Pinpoint the cell where the given text exists, returning its [X, Y] midpoint coordinate. 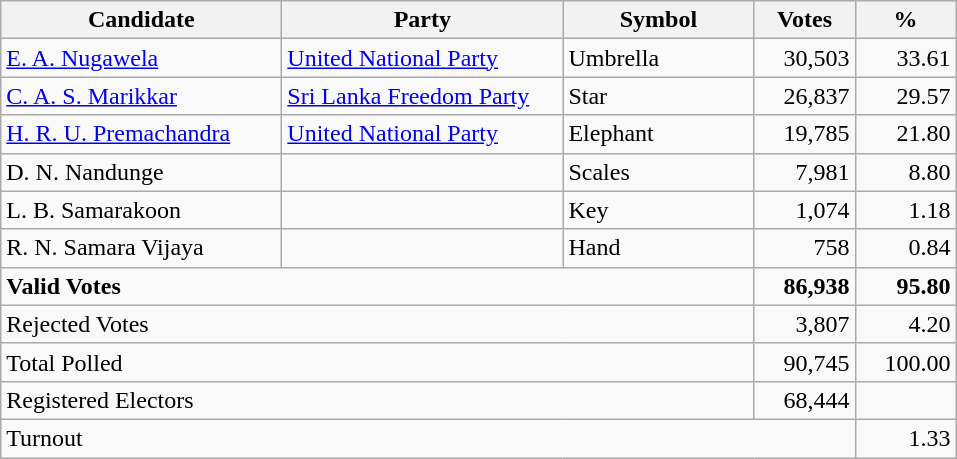
86,938 [804, 286]
Scales [658, 172]
29.57 [906, 96]
7,981 [804, 172]
758 [804, 248]
68,444 [804, 400]
E. A. Nugawela [142, 58]
19,785 [804, 134]
26,837 [804, 96]
21.80 [906, 134]
1.33 [906, 438]
90,745 [804, 362]
Turnout [428, 438]
C. A. S. Marikkar [142, 96]
D. N. Nandunge [142, 172]
% [906, 20]
4.20 [906, 324]
Elephant [658, 134]
95.80 [906, 286]
Symbol [658, 20]
Hand [658, 248]
Sri Lanka Freedom Party [422, 96]
Party [422, 20]
Rejected Votes [378, 324]
R. N. Samara Vijaya [142, 248]
30,503 [804, 58]
Registered Electors [378, 400]
100.00 [906, 362]
33.61 [906, 58]
Candidate [142, 20]
H. R. U. Premachandra [142, 134]
Votes [804, 20]
3,807 [804, 324]
Key [658, 210]
1.18 [906, 210]
Star [658, 96]
0.84 [906, 248]
L. B. Samarakoon [142, 210]
Umbrella [658, 58]
8.80 [906, 172]
Total Polled [378, 362]
1,074 [804, 210]
Valid Votes [378, 286]
